Identify which cell holds the provided text, then report its (X, Y) central coordinate. 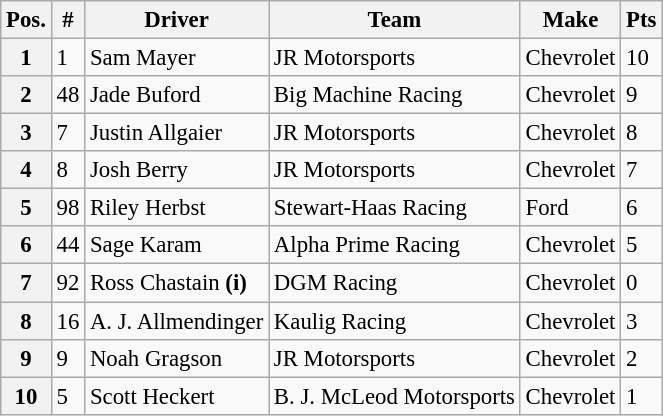
Make (570, 20)
Noah Gragson (177, 358)
Josh Berry (177, 170)
4 (26, 170)
Ross Chastain (i) (177, 283)
DGM Racing (395, 283)
Driver (177, 20)
Justin Allgaier (177, 133)
16 (68, 321)
0 (642, 283)
92 (68, 283)
A. J. Allmendinger (177, 321)
Alpha Prime Racing (395, 245)
Scott Heckert (177, 396)
Sam Mayer (177, 58)
Riley Herbst (177, 208)
Stewart-Haas Racing (395, 208)
44 (68, 245)
Kaulig Racing (395, 321)
Pts (642, 20)
Big Machine Racing (395, 95)
Ford (570, 208)
Pos. (26, 20)
48 (68, 95)
B. J. McLeod Motorsports (395, 396)
# (68, 20)
98 (68, 208)
Team (395, 20)
Jade Buford (177, 95)
Sage Karam (177, 245)
